Return (x, y) of the center of cell containing provided text 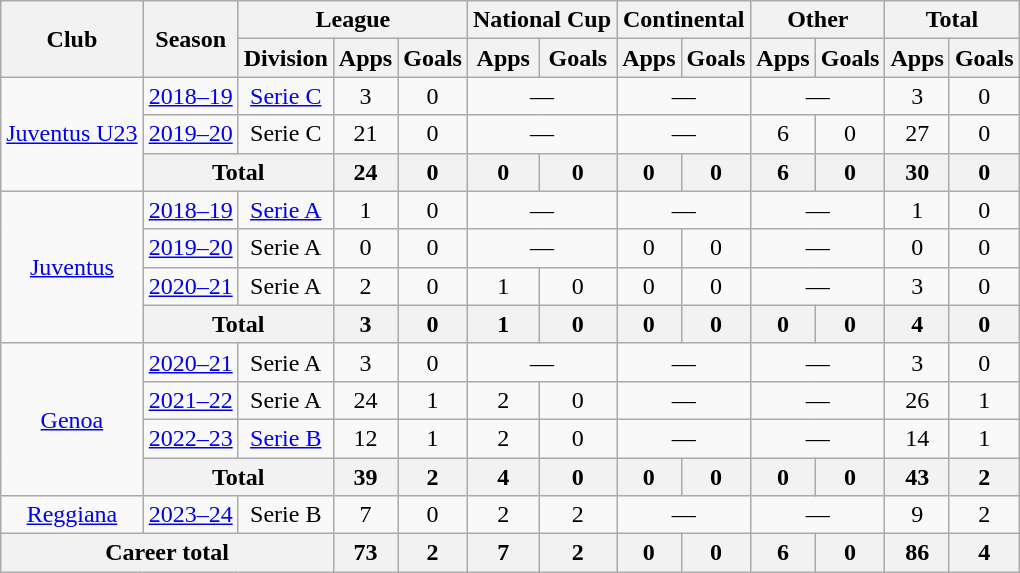
Club (72, 39)
National Cup (542, 20)
Genoa (72, 419)
27 (917, 134)
Reggiana (72, 515)
86 (917, 553)
43 (917, 477)
Division (286, 58)
Juventus (72, 267)
30 (917, 172)
Season (190, 39)
Career total (168, 553)
21 (365, 134)
League (352, 20)
Juventus U23 (72, 134)
2021–22 (190, 400)
2022–23 (190, 438)
73 (365, 553)
2023–24 (190, 515)
39 (365, 477)
9 (917, 515)
14 (917, 438)
Continental (684, 20)
Other (818, 20)
26 (917, 400)
12 (365, 438)
